Search for the cell housing the specified text and yield its (X, Y) center coordinate. 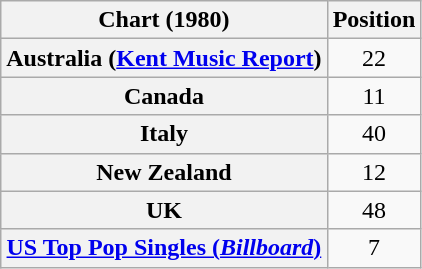
7 (374, 248)
Italy (164, 134)
22 (374, 58)
UK (164, 210)
Canada (164, 96)
Australia (Kent Music Report) (164, 58)
US Top Pop Singles (Billboard) (164, 248)
40 (374, 134)
11 (374, 96)
Chart (1980) (164, 20)
New Zealand (164, 172)
12 (374, 172)
48 (374, 210)
Position (374, 20)
